Provide the (x, y) coordinate of the cell's center where the given text is located.  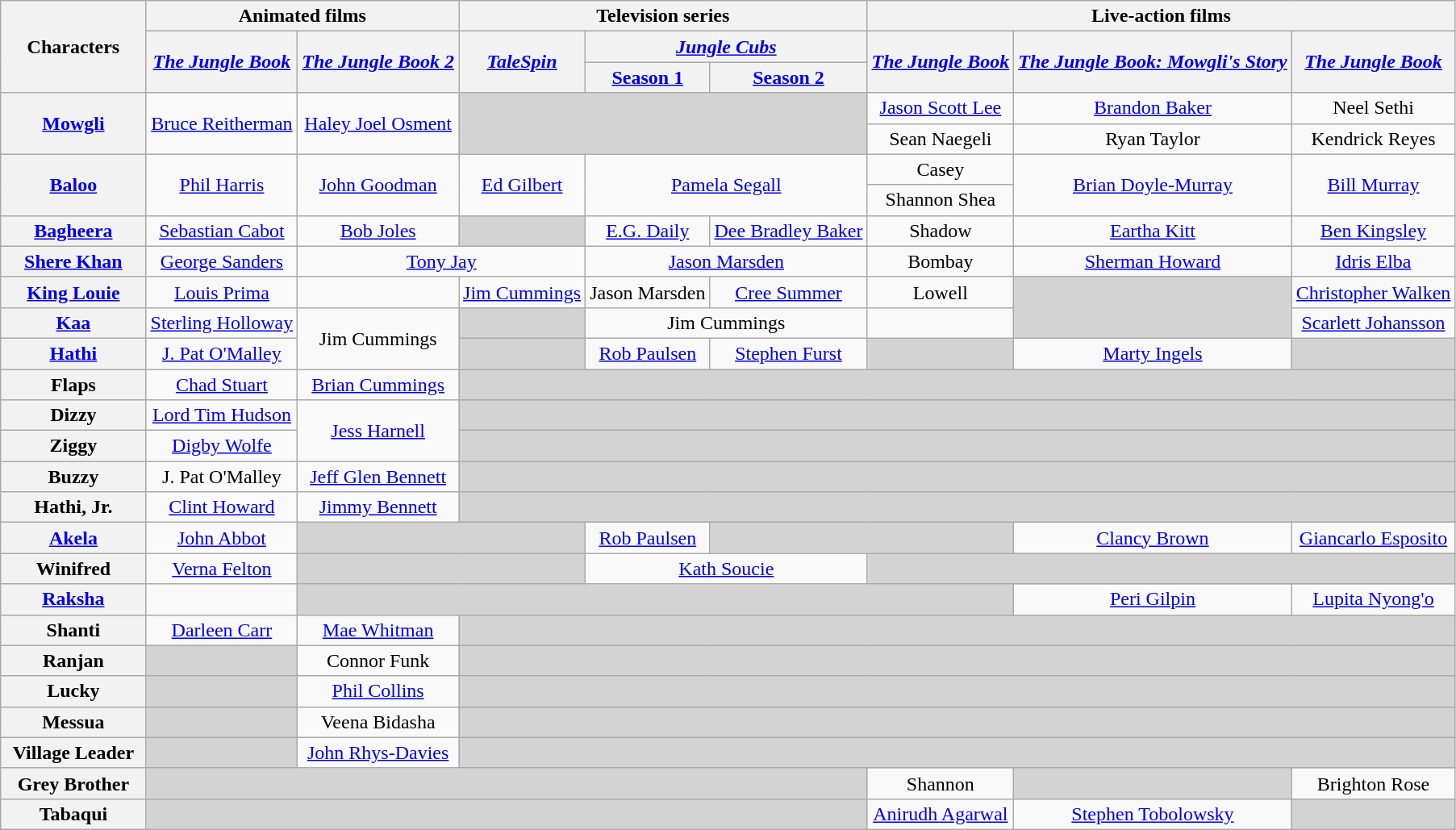
Chad Stuart (222, 385)
Stephen Tobolowsky (1153, 814)
Kendrick Reyes (1373, 139)
Live-action films (1162, 16)
Mae Whitman (378, 630)
Jungle Cubs (726, 47)
Haley Joel Osment (378, 123)
Sean Naegeli (941, 139)
Tony Jay (442, 261)
Pamela Segall (726, 185)
Casey (941, 169)
Bagheera (73, 231)
Neel Sethi (1373, 108)
Animated films (302, 16)
Peri Gilpin (1153, 599)
Characters (73, 47)
Brian Cummings (378, 385)
Connor Funk (378, 661)
Phil Collins (378, 691)
Shadow (941, 231)
Clint Howard (222, 507)
Bill Murray (1373, 185)
Winifred (73, 569)
Village Leader (73, 753)
Verna Felton (222, 569)
Veena Bidasha (378, 722)
Brandon Baker (1153, 108)
Brian Doyle-Murray (1153, 185)
Ziggy (73, 446)
The Jungle Book 2 (378, 62)
Idris Elba (1373, 261)
Eartha Kitt (1153, 231)
Lupita Nyong'o (1373, 599)
Marty Ingels (1153, 353)
Cree Summer (789, 292)
Kath Soucie (726, 569)
Jess Harnell (378, 431)
Ryan Taylor (1153, 139)
Bruce Reitherman (222, 123)
Stephen Furst (789, 353)
King Louie (73, 292)
Sherman Howard (1153, 261)
Television series (663, 16)
The Jungle Book: Mowgli's Story (1153, 62)
Sterling Holloway (222, 323)
Giancarlo Esposito (1373, 538)
Ranjan (73, 661)
E.G. Daily (648, 231)
Season 1 (648, 77)
Bob Joles (378, 231)
Phil Harris (222, 185)
Baloo (73, 185)
Hathi (73, 353)
Flaps (73, 385)
Hathi, Jr. (73, 507)
Clancy Brown (1153, 538)
John Goodman (378, 185)
Dizzy (73, 415)
Sebastian Cabot (222, 231)
Tabaqui (73, 814)
Jason Scott Lee (941, 108)
TaleSpin (523, 62)
Akela (73, 538)
Kaa (73, 323)
Digby Wolfe (222, 446)
Brighton Rose (1373, 783)
Lowell (941, 292)
Messua (73, 722)
Shere Khan (73, 261)
Bombay (941, 261)
Christopher Walken (1373, 292)
Shanti (73, 630)
Season 2 (789, 77)
Darleen Carr (222, 630)
Jeff Glen Bennett (378, 477)
Shannon Shea (941, 200)
Louis Prima (222, 292)
Dee Bradley Baker (789, 231)
George Sanders (222, 261)
Raksha (73, 599)
Lord Tim Hudson (222, 415)
Grey Brother (73, 783)
Ed Gilbert (523, 185)
Lucky (73, 691)
Anirudh Agarwal (941, 814)
Buzzy (73, 477)
John Abbot (222, 538)
Jimmy Bennett (378, 507)
John Rhys-Davies (378, 753)
Ben Kingsley (1373, 231)
Scarlett Johansson (1373, 323)
Mowgli (73, 123)
Shannon (941, 783)
